Pinpoint the cell where the given text exists, returning its [x, y] midpoint coordinate. 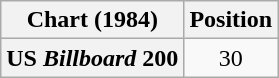
Position [231, 20]
30 [231, 58]
US Billboard 200 [92, 58]
Chart (1984) [92, 20]
